Find where the given text appears and provide that cell's center as (X, Y) coordinate. 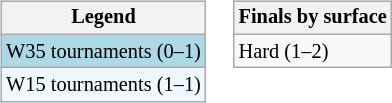
Hard (1–2) (313, 51)
Finals by surface (313, 18)
W15 tournaments (1–1) (103, 85)
W35 tournaments (0–1) (103, 51)
Legend (103, 18)
